Search for the cell housing the specified text and yield its (x, y) center coordinate. 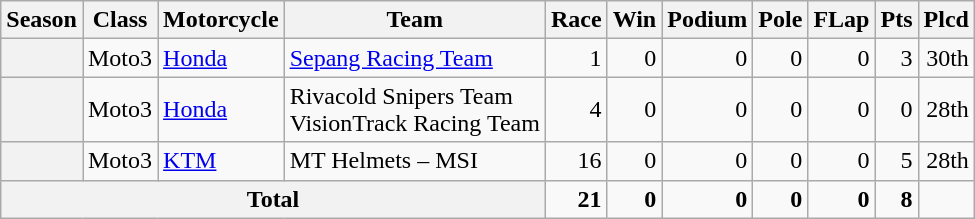
MT Helmets – MSI (414, 161)
Total (274, 199)
FLap (842, 20)
8 (896, 199)
KTM (222, 161)
Plcd (946, 20)
Class (120, 20)
16 (576, 161)
1 (576, 58)
Pts (896, 20)
Sepang Racing Team (414, 58)
Season (42, 20)
Win (634, 20)
5 (896, 161)
4 (576, 110)
Rivacold Snipers Team VisionTrack Racing Team (414, 110)
Pole (780, 20)
3 (896, 58)
Podium (708, 20)
21 (576, 199)
Race (576, 20)
30th (946, 58)
Motorcycle (222, 20)
Team (414, 20)
